Search for the cell housing the specified text and yield its (X, Y) center coordinate. 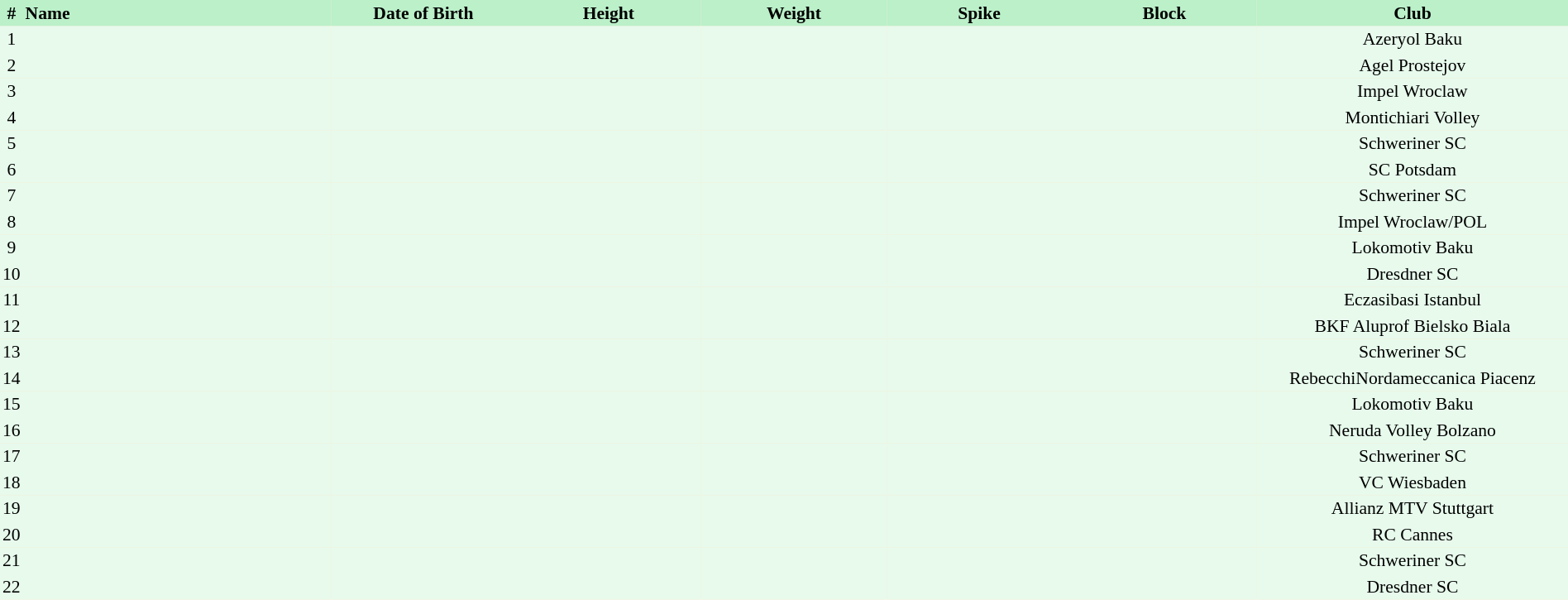
BKF Aluprof Bielsko Biala (1413, 326)
7 (12, 195)
22 (12, 587)
Date of Birth (423, 13)
# (12, 13)
Spike (979, 13)
Impel Wroclaw (1413, 91)
11 (12, 300)
6 (12, 170)
10 (12, 274)
1 (12, 40)
Eczasibasi Istanbul (1413, 300)
SC Potsdam (1413, 170)
Club (1413, 13)
3 (12, 91)
Agel Prostejov (1413, 65)
14 (12, 378)
2 (12, 65)
5 (12, 144)
Block (1164, 13)
20 (12, 535)
19 (12, 508)
4 (12, 118)
RC Cannes (1413, 535)
18 (12, 482)
Allianz MTV Stuttgart (1413, 508)
Azeryol Baku (1413, 40)
Height (609, 13)
Name (177, 13)
8 (12, 222)
13 (12, 353)
21 (12, 561)
VC Wiesbaden (1413, 482)
Weight (794, 13)
12 (12, 326)
17 (12, 457)
Impel Wroclaw/POL (1413, 222)
15 (12, 404)
RebecchiNordameccanica Piacenz (1413, 378)
Neruda Volley Bolzano (1413, 430)
16 (12, 430)
Montichiari Volley (1413, 118)
9 (12, 248)
